Return the (X, Y) coordinate for the center point of the cell that contains the specified text.  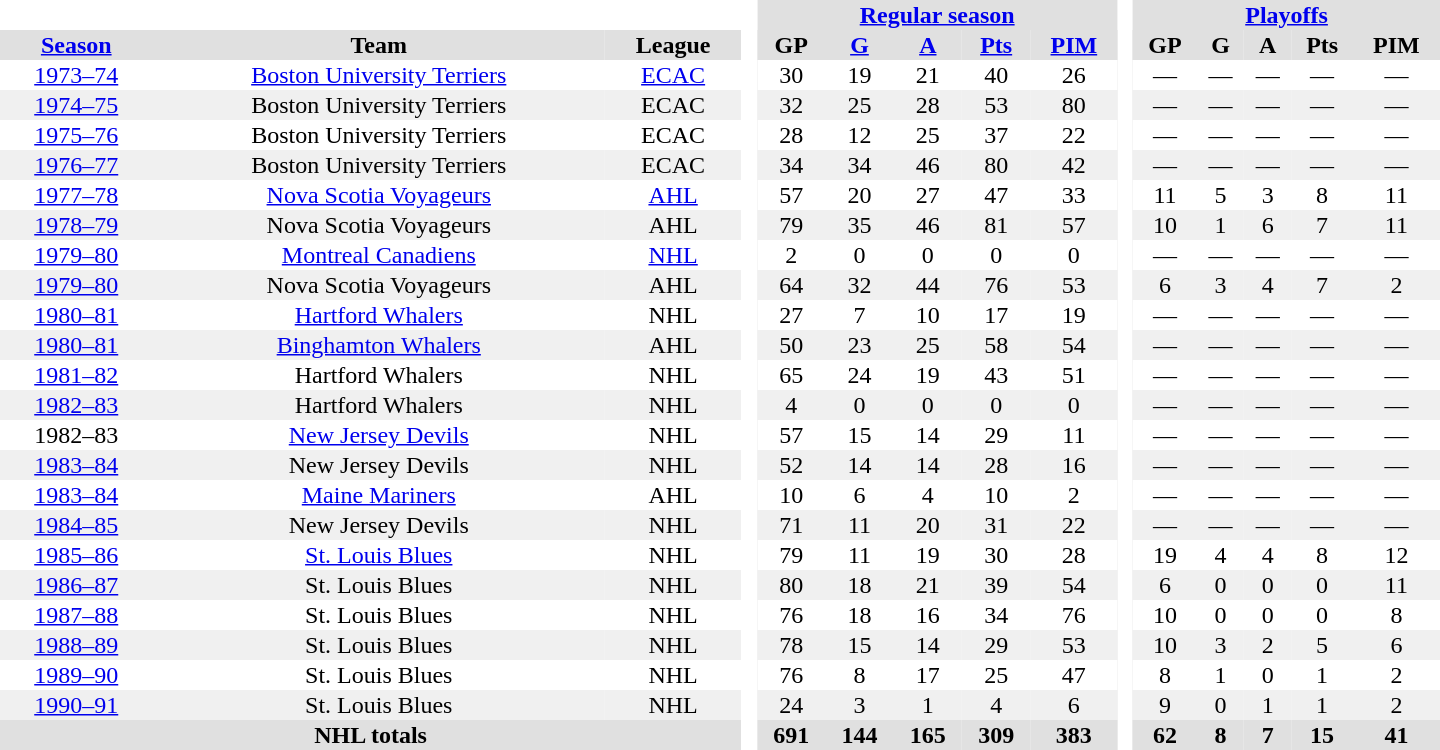
Montreal Canadiens (378, 255)
33 (1074, 195)
1989–90 (76, 675)
1986–87 (76, 585)
1978–79 (76, 225)
44 (928, 285)
51 (1074, 375)
1977–78 (76, 195)
Binghamton Whalers (378, 345)
9 (1165, 705)
1981–82 (76, 375)
383 (1074, 735)
Playoffs (1286, 15)
691 (791, 735)
81 (996, 225)
309 (996, 735)
NHL totals (370, 735)
Maine Mariners (378, 495)
31 (996, 525)
1988–89 (76, 645)
64 (791, 285)
65 (791, 375)
62 (1165, 735)
52 (791, 465)
1975–76 (76, 135)
23 (859, 345)
Regular season (937, 15)
1985–86 (76, 555)
78 (791, 645)
1976–77 (76, 165)
71 (791, 525)
League (673, 45)
42 (1074, 165)
1987–88 (76, 615)
50 (791, 345)
58 (996, 345)
Team (378, 45)
41 (1396, 735)
1974–75 (76, 105)
144 (859, 735)
1990–91 (76, 705)
Season (76, 45)
1973–74 (76, 75)
37 (996, 135)
26 (1074, 75)
35 (859, 225)
40 (996, 75)
1984–85 (76, 525)
43 (996, 375)
39 (996, 585)
165 (928, 735)
